Capture the cell that displays the provided text and extract its (x, y) central coordinate. 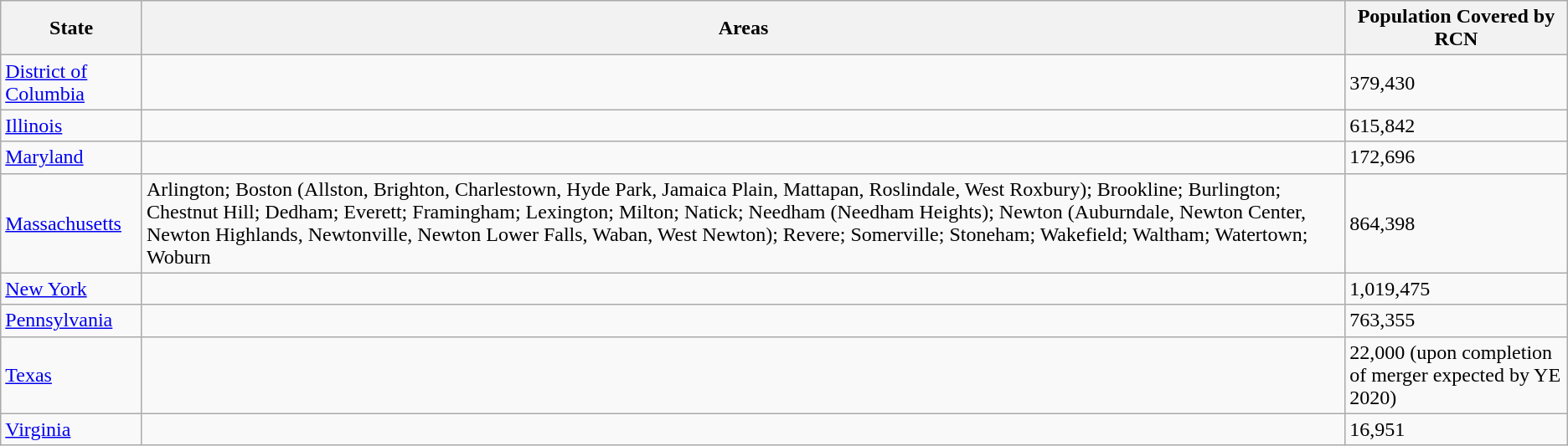
Areas (743, 28)
State (72, 28)
Population Covered by RCN (1457, 28)
Texas (72, 375)
864,398 (1457, 223)
District of Columbia (72, 82)
Massachusetts (72, 223)
763,355 (1457, 320)
615,842 (1457, 126)
22,000 (upon completion of merger expected by YE 2020) (1457, 375)
1,019,475 (1457, 289)
Maryland (72, 157)
379,430 (1457, 82)
Pennsylvania (72, 320)
16,951 (1457, 429)
Virginia (72, 429)
Illinois (72, 126)
172,696 (1457, 157)
New York (72, 289)
